For the text-containing cell, return its midpoint in (X, Y) coordinate format. 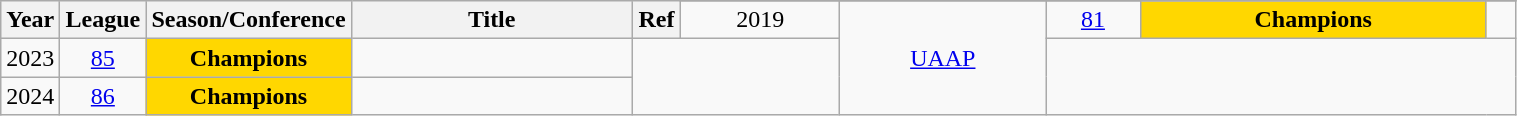
Season/Conference (248, 20)
2019 (760, 20)
2024 (30, 96)
UAAP (943, 58)
Year (30, 20)
86 (103, 96)
League (103, 20)
81 (1093, 20)
2023 (30, 58)
Title (492, 20)
Ref (656, 20)
85 (103, 58)
